Find where the given text appears and provide that cell's center as [X, Y] coordinate. 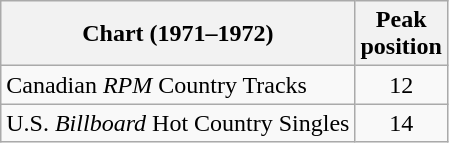
U.S. Billboard Hot Country Singles [178, 123]
Chart (1971–1972) [178, 34]
Canadian RPM Country Tracks [178, 85]
Peakposition [401, 34]
12 [401, 85]
14 [401, 123]
